Capture the cell that displays the provided text and extract its [X, Y] central coordinate. 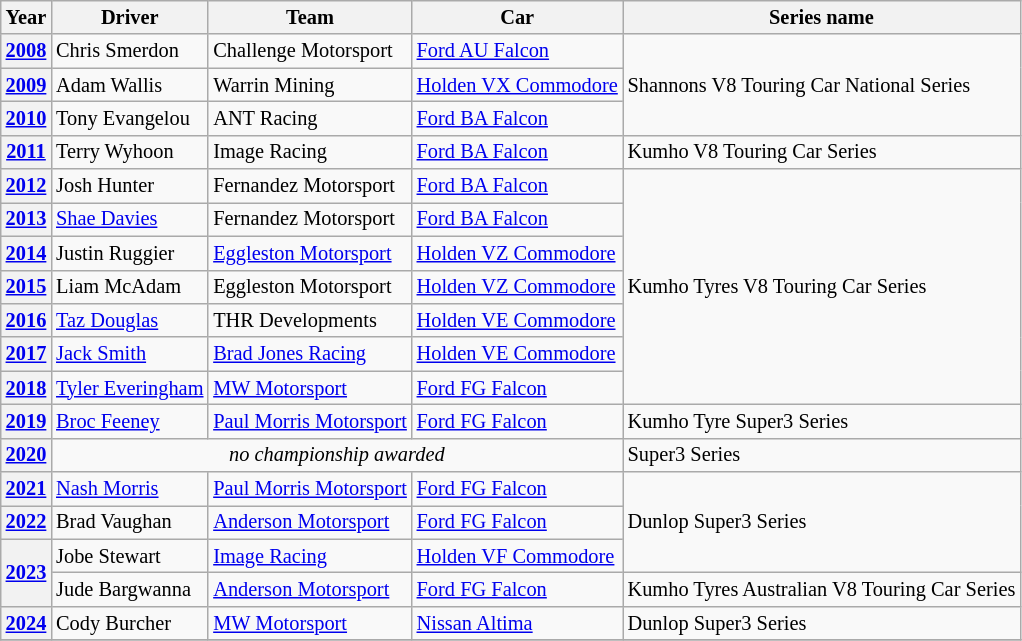
2009 [26, 85]
Kumho Tyres V8 Touring Car Series [822, 287]
Brad Jones Racing [310, 354]
Jobe Stewart [130, 556]
Taz Douglas [130, 320]
Team [310, 17]
Holden VX Commodore [518, 85]
Jack Smith [130, 354]
Shae Davies [130, 219]
Car [518, 17]
Terry Wyhoon [130, 152]
Brad Vaughan [130, 522]
Jude Bargwanna [130, 589]
Liam McAdam [130, 287]
2019 [26, 421]
THR Developments [310, 320]
2020 [26, 455]
Driver [130, 17]
2023 [26, 572]
no championship awarded [336, 455]
Super3 Series [822, 455]
Justin Ruggier [130, 253]
Nash Morris [130, 489]
Broc Feeney [130, 421]
Holden VF Commodore [518, 556]
2017 [26, 354]
Josh Hunter [130, 186]
2014 [26, 253]
Tony Evangelou [130, 118]
Cody Burcher [130, 623]
2010 [26, 118]
2011 [26, 152]
2024 [26, 623]
Year [26, 17]
Tyler Everingham [130, 388]
2015 [26, 287]
2012 [26, 186]
2018 [26, 388]
2022 [26, 522]
Shannons V8 Touring Car National Series [822, 84]
Adam Wallis [130, 85]
Kumho Tyres Australian V8 Touring Car Series [822, 589]
Kumho Tyre Super3 Series [822, 421]
2021 [26, 489]
Challenge Motorsport [310, 51]
ANT Racing [310, 118]
2013 [26, 219]
Nissan Altima [518, 623]
Series name [822, 17]
Ford AU Falcon [518, 51]
Warrin Mining [310, 85]
Chris Smerdon [130, 51]
2008 [26, 51]
2016 [26, 320]
Kumho V8 Touring Car Series [822, 152]
